From the cell containing the given text, extract its center point as (X, Y) coordinate. 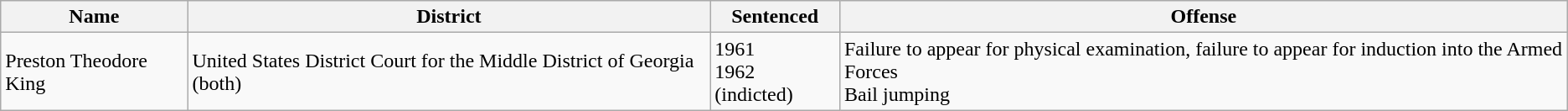
Failure to appear for physical examination, failure to appear for induction into the Armed Forces Bail jumping (1203, 71)
Offense (1203, 17)
Preston Theodore King (94, 71)
Sentenced (776, 17)
1961 1962 (indicted) (776, 71)
United States District Court for the Middle District of Georgia (both) (449, 71)
Name (94, 17)
District (449, 17)
